From the cell containing the given text, extract its center point as (X, Y) coordinate. 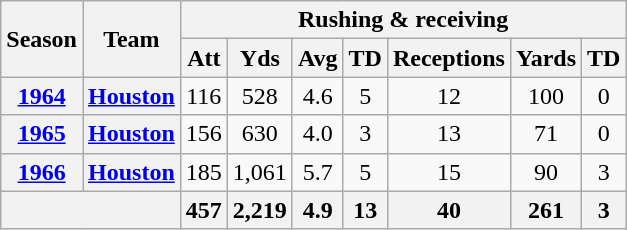
Receptions (448, 58)
185 (204, 172)
116 (204, 96)
71 (546, 134)
Avg (318, 58)
156 (204, 134)
12 (448, 96)
Yards (546, 58)
4.6 (318, 96)
1,061 (260, 172)
Team (131, 39)
40 (448, 210)
4.0 (318, 134)
Season (42, 39)
Yds (260, 58)
261 (546, 210)
4.9 (318, 210)
15 (448, 172)
457 (204, 210)
100 (546, 96)
2,219 (260, 210)
1965 (42, 134)
Att (204, 58)
Rushing & receiving (403, 20)
1966 (42, 172)
5.7 (318, 172)
528 (260, 96)
630 (260, 134)
90 (546, 172)
1964 (42, 96)
